Return [X, Y] of the center of cell containing provided text 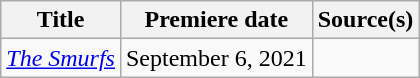
The Smurfs [61, 58]
Title [61, 20]
Source(s) [366, 20]
Premiere date [216, 20]
September 6, 2021 [216, 58]
